Identify which cell holds the provided text, then report its [X, Y] central coordinate. 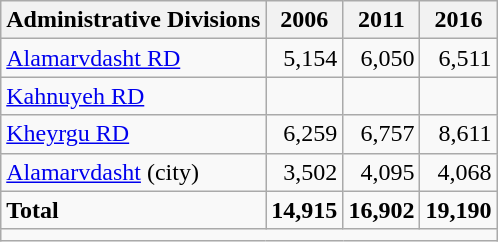
16,902 [382, 210]
Administrative Divisions [134, 20]
4,068 [458, 172]
6,050 [382, 58]
2016 [458, 20]
Alamarvdasht RD [134, 58]
2006 [304, 20]
Total [134, 210]
14,915 [304, 210]
6,259 [304, 134]
Alamarvdasht (city) [134, 172]
19,190 [458, 210]
8,611 [458, 134]
2011 [382, 20]
3,502 [304, 172]
6,757 [382, 134]
4,095 [382, 172]
5,154 [304, 58]
Kahnuyeh RD [134, 96]
Kheyrgu RD [134, 134]
6,511 [458, 58]
